Pinpoint the cell where the given text exists, returning its [X, Y] midpoint coordinate. 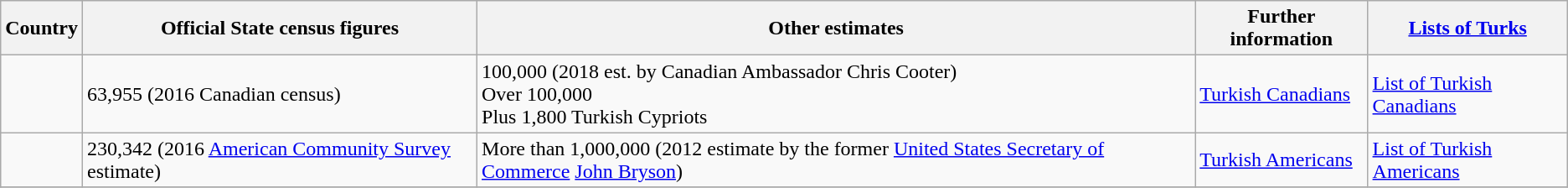
230,342 (2016 American Community Survey estimate) [280, 159]
Official State census figures [280, 29]
Lists of Turks [1467, 29]
List of Turkish Americans [1467, 159]
Turkish Canadians [1282, 94]
More than 1,000,000 (2012 estimate by the former United States Secretary of Commerce John Bryson) [836, 159]
Turkish Americans [1282, 159]
Further information [1282, 29]
List of Turkish Canadians [1467, 94]
Other estimates [836, 29]
100,000 (2018 est. by Canadian Ambassador Chris Cooter) Over 100,000 Plus 1,800 Turkish Cypriots [836, 94]
63,955 (2016 Canadian census) [280, 94]
Country [42, 29]
